Capture the cell that displays the provided text and extract its (X, Y) central coordinate. 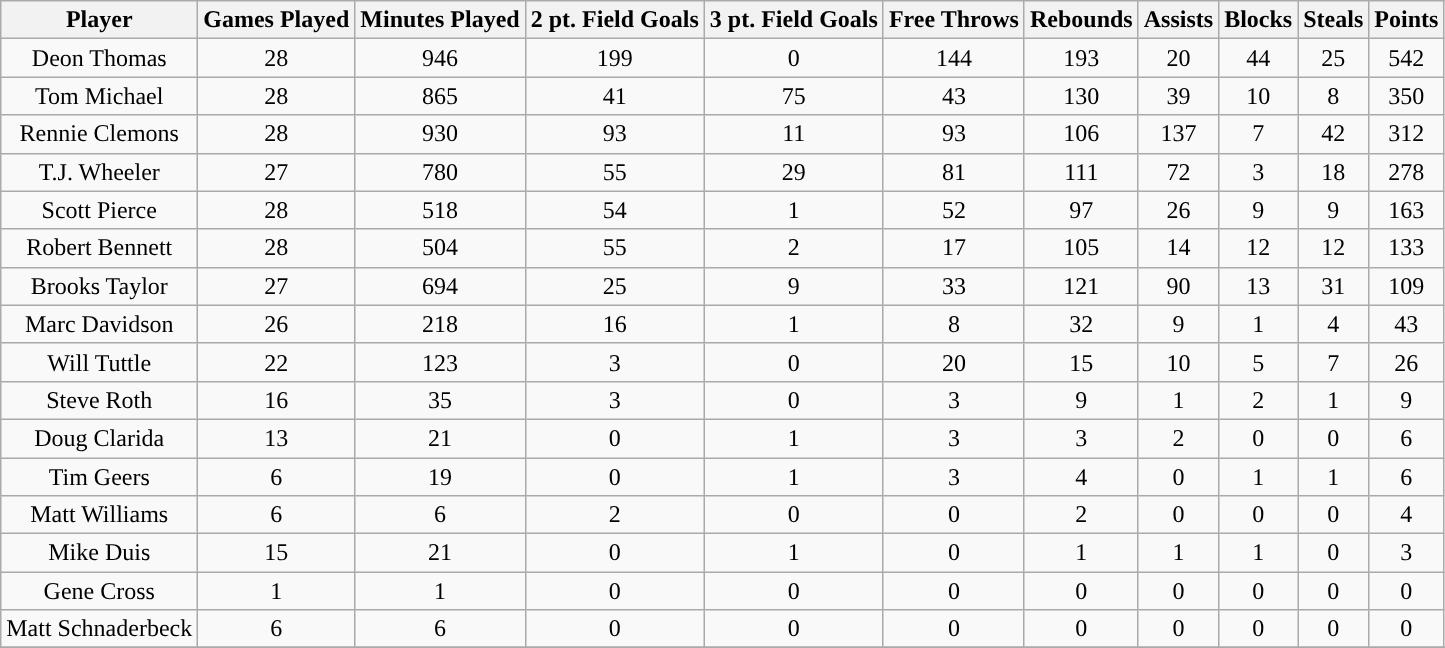
Brooks Taylor (100, 286)
22 (276, 362)
Points (1406, 20)
Rebounds (1081, 20)
137 (1178, 134)
Gene Cross (100, 591)
694 (440, 286)
130 (1081, 96)
Steve Roth (100, 400)
Rennie Clemons (100, 134)
Matt Williams (100, 515)
504 (440, 248)
193 (1081, 58)
Deon Thomas (100, 58)
780 (440, 172)
Free Throws (954, 20)
Doug Clarida (100, 438)
Matt Schnaderbeck (100, 629)
106 (1081, 134)
39 (1178, 96)
Mike Duis (100, 553)
312 (1406, 134)
111 (1081, 172)
97 (1081, 210)
54 (614, 210)
Scott Pierce (100, 210)
T.J. Wheeler (100, 172)
19 (440, 477)
865 (440, 96)
109 (1406, 286)
90 (1178, 286)
542 (1406, 58)
946 (440, 58)
121 (1081, 286)
35 (440, 400)
11 (794, 134)
31 (1334, 286)
Assists (1178, 20)
218 (440, 324)
14 (1178, 248)
81 (954, 172)
Games Played (276, 20)
41 (614, 96)
199 (614, 58)
33 (954, 286)
930 (440, 134)
42 (1334, 134)
Marc Davidson (100, 324)
Blocks (1258, 20)
133 (1406, 248)
75 (794, 96)
105 (1081, 248)
Player (100, 20)
Robert Bennett (100, 248)
Tim Geers (100, 477)
Will Tuttle (100, 362)
44 (1258, 58)
5 (1258, 362)
52 (954, 210)
2 pt. Field Goals (614, 20)
518 (440, 210)
18 (1334, 172)
72 (1178, 172)
3 pt. Field Goals (794, 20)
29 (794, 172)
Steals (1334, 20)
Tom Michael (100, 96)
123 (440, 362)
32 (1081, 324)
17 (954, 248)
144 (954, 58)
Minutes Played (440, 20)
350 (1406, 96)
163 (1406, 210)
278 (1406, 172)
